From the cell containing the given text, extract its center point as (X, Y) coordinate. 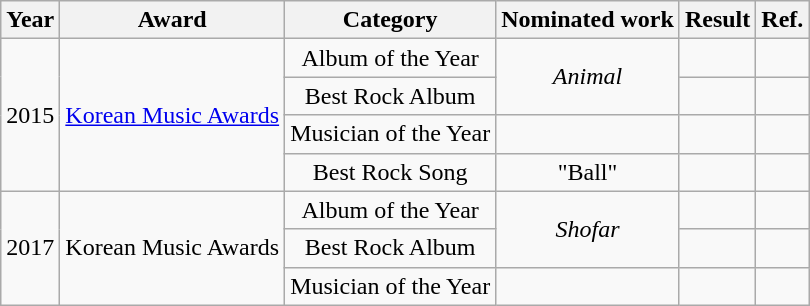
Result (717, 20)
Best Rock Song (390, 172)
Category (390, 20)
2017 (30, 248)
Shofar (588, 229)
Year (30, 20)
Nominated work (588, 20)
Ref. (782, 20)
"Ball" (588, 172)
Animal (588, 77)
2015 (30, 115)
Award (172, 20)
